Provide the [X, Y] coordinate of the cell's center where the given text is located.  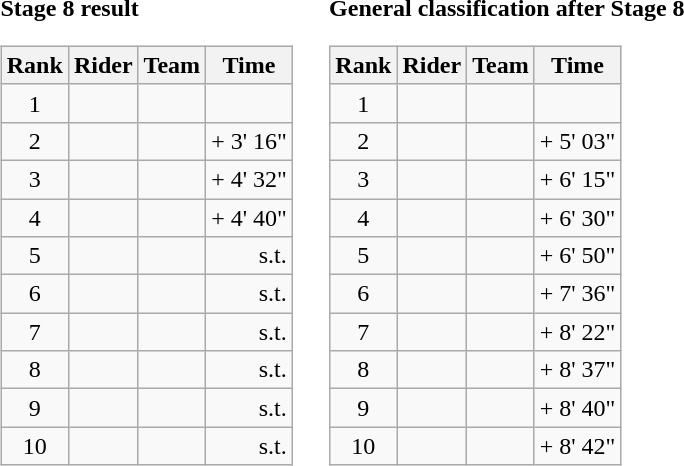
+ 8' 37" [578, 370]
+ 5' 03" [578, 141]
+ 4' 40" [250, 217]
+ 8' 40" [578, 408]
+ 7' 36" [578, 294]
+ 8' 22" [578, 332]
+ 6' 15" [578, 179]
+ 4' 32" [250, 179]
+ 8' 42" [578, 446]
+ 3' 16" [250, 141]
+ 6' 50" [578, 256]
+ 6' 30" [578, 217]
